Capture the cell that displays the provided text and extract its (X, Y) central coordinate. 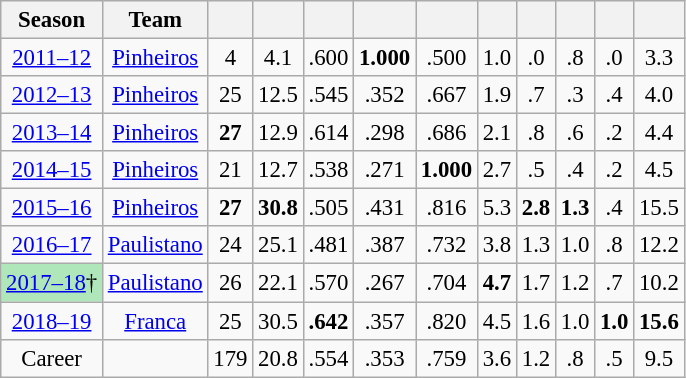
.353 (385, 358)
.820 (447, 321)
.271 (385, 170)
2016–17 (52, 245)
25.1 (278, 245)
4.1 (278, 58)
21 (230, 170)
.3 (576, 95)
12.5 (278, 95)
4.7 (496, 283)
2011–12 (52, 58)
.267 (385, 283)
Franca (155, 321)
2017–18† (52, 283)
.505 (328, 208)
.600 (328, 58)
3.3 (659, 58)
24 (230, 245)
5.3 (496, 208)
Career (52, 358)
2018–19 (52, 321)
.614 (328, 133)
.704 (447, 283)
.642 (328, 321)
2012–13 (52, 95)
1.9 (496, 95)
.500 (447, 58)
12.7 (278, 170)
12.9 (278, 133)
4.4 (659, 133)
Season (52, 20)
3.6 (496, 358)
.352 (385, 95)
.298 (385, 133)
.732 (447, 245)
2.7 (496, 170)
.538 (328, 170)
2014–15 (52, 170)
30.8 (278, 208)
.357 (385, 321)
.481 (328, 245)
3.8 (496, 245)
2.8 (536, 208)
22.1 (278, 283)
179 (230, 358)
2013–14 (52, 133)
4 (230, 58)
20.8 (278, 358)
15.5 (659, 208)
2.1 (496, 133)
30.5 (278, 321)
1.6 (536, 321)
15.6 (659, 321)
9.5 (659, 358)
10.2 (659, 283)
.759 (447, 358)
12.2 (659, 245)
.431 (385, 208)
Team (155, 20)
26 (230, 283)
.387 (385, 245)
2015–16 (52, 208)
.686 (447, 133)
1.7 (536, 283)
.6 (576, 133)
.554 (328, 358)
.667 (447, 95)
.816 (447, 208)
.570 (328, 283)
4.0 (659, 95)
.545 (328, 95)
